Scan for the cell matching the given text and deliver its (X, Y) coordinate at center. 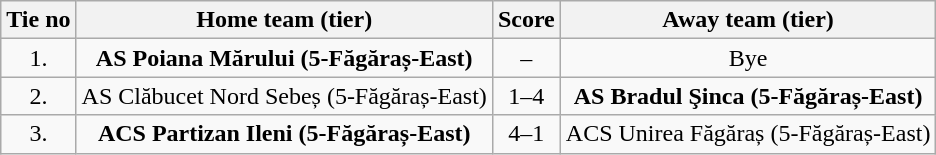
1–4 (526, 96)
Tie no (38, 20)
Home team (tier) (284, 20)
1. (38, 58)
– (526, 58)
2. (38, 96)
Away team (tier) (748, 20)
AS Bradul Şinca (5-Făgăraș-East) (748, 96)
4–1 (526, 134)
AS Clăbucet Nord Sebeș (5-Făgăraș-East) (284, 96)
Bye (748, 58)
Score (526, 20)
AS Poiana Mărului (5-Făgăraș-East) (284, 58)
ACS Unirea Făgăraș (5-Făgăraș-East) (748, 134)
ACS Partizan Ileni (5-Făgăraș-East) (284, 134)
3. (38, 134)
